Search for the cell housing the specified text and yield its [x, y] center coordinate. 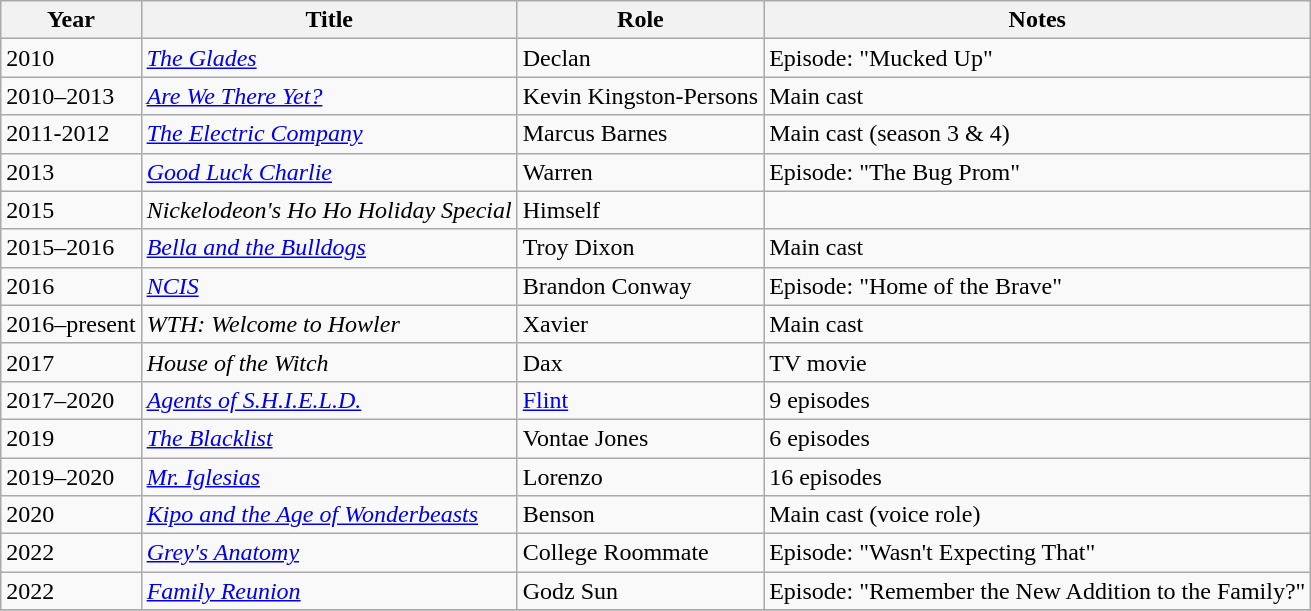
2010 [71, 58]
The Blacklist [329, 438]
2011-2012 [71, 134]
Godz Sun [640, 591]
2015 [71, 210]
Main cast (season 3 & 4) [1038, 134]
Title [329, 20]
2019 [71, 438]
House of the Witch [329, 362]
6 episodes [1038, 438]
Grey's Anatomy [329, 553]
2020 [71, 515]
2010–2013 [71, 96]
Himself [640, 210]
Nickelodeon's Ho Ho Holiday Special [329, 210]
2013 [71, 172]
Good Luck Charlie [329, 172]
Kipo and the Age of Wonderbeasts [329, 515]
Declan [640, 58]
Are We There Yet? [329, 96]
2016–present [71, 324]
Vontae Jones [640, 438]
Episode: "Remember the New Addition to the Family?" [1038, 591]
Episode: "Home of the Brave" [1038, 286]
Notes [1038, 20]
Warren [640, 172]
Troy Dixon [640, 248]
Brandon Conway [640, 286]
NCIS [329, 286]
Year [71, 20]
Benson [640, 515]
Main cast (voice role) [1038, 515]
Kevin Kingston-Persons [640, 96]
2017–2020 [71, 400]
Xavier [640, 324]
2017 [71, 362]
The Glades [329, 58]
Mr. Iglesias [329, 477]
College Roommate [640, 553]
TV movie [1038, 362]
Episode: "The Bug Prom" [1038, 172]
Flint [640, 400]
Family Reunion [329, 591]
WTH: Welcome to Howler [329, 324]
2015–2016 [71, 248]
2016 [71, 286]
Dax [640, 362]
Episode: "Mucked Up" [1038, 58]
Bella and the Bulldogs [329, 248]
Marcus Barnes [640, 134]
Role [640, 20]
Lorenzo [640, 477]
9 episodes [1038, 400]
Episode: "Wasn't Expecting That" [1038, 553]
The Electric Company [329, 134]
16 episodes [1038, 477]
2019–2020 [71, 477]
Agents of S.H.I.E.L.D. [329, 400]
